Determine the [X, Y] coordinate at the center of the cell enclosing the given text.  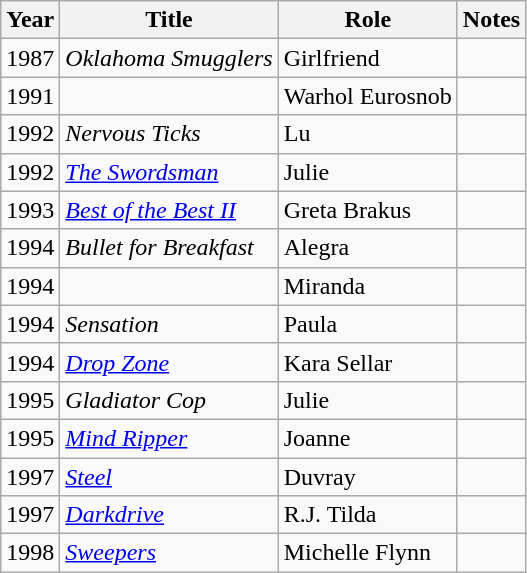
Michelle Flynn [368, 553]
Drop Zone [169, 362]
Notes [491, 20]
1991 [30, 96]
R.J. Tilda [368, 515]
Best of the Best II [169, 210]
Mind Ripper [169, 438]
Duvray [368, 477]
Title [169, 20]
Darkdrive [169, 515]
Kara Sellar [368, 362]
Miranda [368, 286]
Gladiator Cop [169, 400]
Year [30, 20]
Nervous Ticks [169, 134]
Role [368, 20]
Lu [368, 134]
Girlfriend [368, 58]
The Swordsman [169, 172]
1987 [30, 58]
Warhol Eurosnob [368, 96]
Sweepers [169, 553]
Oklahoma Smugglers [169, 58]
Paula [368, 324]
Joanne [368, 438]
Alegra [368, 248]
Steel [169, 477]
1993 [30, 210]
1998 [30, 553]
Bullet for Breakfast [169, 248]
Sensation [169, 324]
Greta Brakus [368, 210]
